From the cell containing the given text, extract its center point as (X, Y) coordinate. 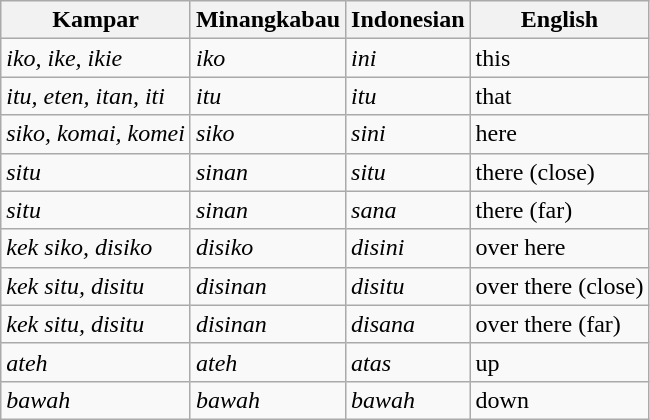
there (far) (560, 210)
down (560, 400)
sini (408, 134)
English (560, 20)
ini (408, 58)
disini (408, 248)
disitu (408, 286)
sana (408, 210)
iko, ike, ikie (96, 58)
iko (268, 58)
over here (560, 248)
over there (far) (560, 324)
siko, komai, komei (96, 134)
there (close) (560, 172)
kek siko, disiko (96, 248)
disana (408, 324)
Kampar (96, 20)
itu, eten, itan, iti (96, 96)
that (560, 96)
this (560, 58)
siko (268, 134)
here (560, 134)
over there (close) (560, 286)
disiko (268, 248)
Minangkabau (268, 20)
up (560, 362)
Indonesian (408, 20)
atas (408, 362)
